Capture the cell that displays the provided text and extract its [x, y] central coordinate. 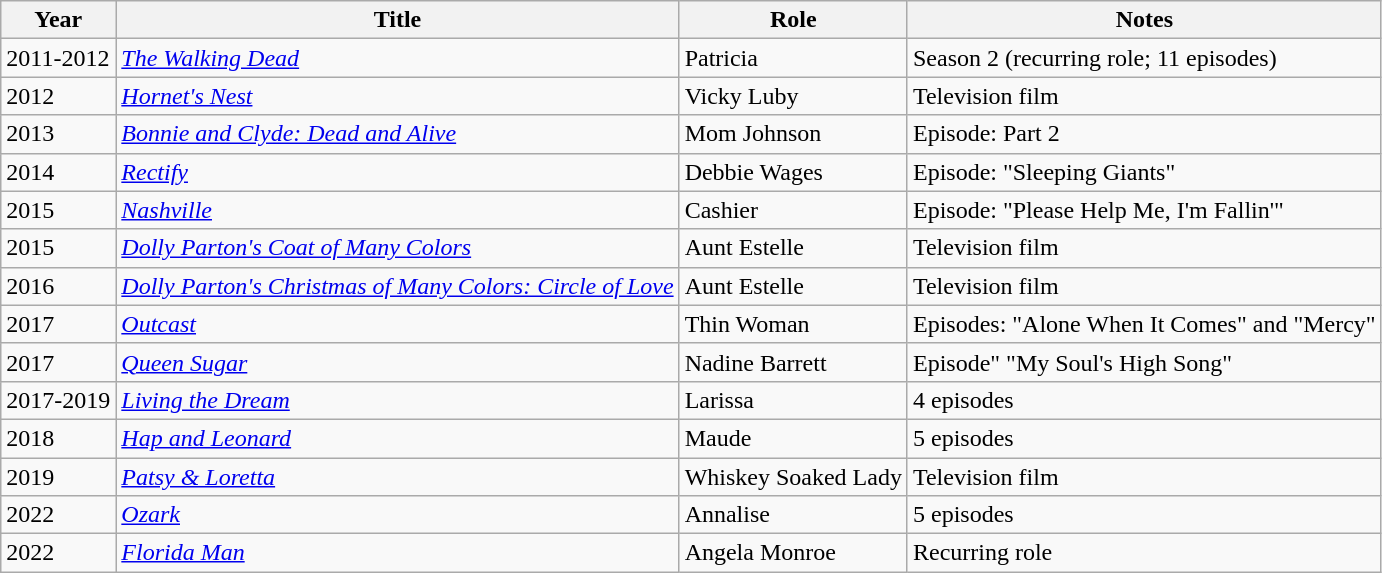
2014 [58, 172]
Episode: "Please Help Me, I'm Fallin'" [1144, 210]
Larissa [793, 400]
Ozark [398, 515]
Cashier [793, 210]
Mom Johnson [793, 134]
Bonnie and Clyde: Dead and Alive [398, 134]
Angela Monroe [793, 553]
Episode: "Sleeping Giants" [1144, 172]
Role [793, 20]
Patsy & Loretta [398, 477]
Debbie Wages [793, 172]
Annalise [793, 515]
Hap and Leonard [398, 438]
Episodes: "Alone When It Comes" and "Mercy" [1144, 324]
Vicky Luby [793, 96]
Thin Woman [793, 324]
Nashville [398, 210]
2012 [58, 96]
Queen Sugar [398, 362]
Florida Man [398, 553]
The Walking Dead [398, 58]
Dolly Parton's Christmas of Many Colors: Circle of Love [398, 286]
2017-2019 [58, 400]
Notes [1144, 20]
Dolly Parton's Coat of Many Colors [398, 248]
Hornet's Nest [398, 96]
2011-2012 [58, 58]
2019 [58, 477]
2018 [58, 438]
4 episodes [1144, 400]
Whiskey Soaked Lady [793, 477]
2013 [58, 134]
Episode: Part 2 [1144, 134]
Patricia [793, 58]
Outcast [398, 324]
Episode" "My Soul's High Song" [1144, 362]
Recurring role [1144, 553]
Maude [793, 438]
Title [398, 20]
Season 2 (recurring role; 11 episodes) [1144, 58]
Rectify [398, 172]
Year [58, 20]
Nadine Barrett [793, 362]
Living the Dream [398, 400]
2016 [58, 286]
